Return [x, y] of the center of cell containing provided text 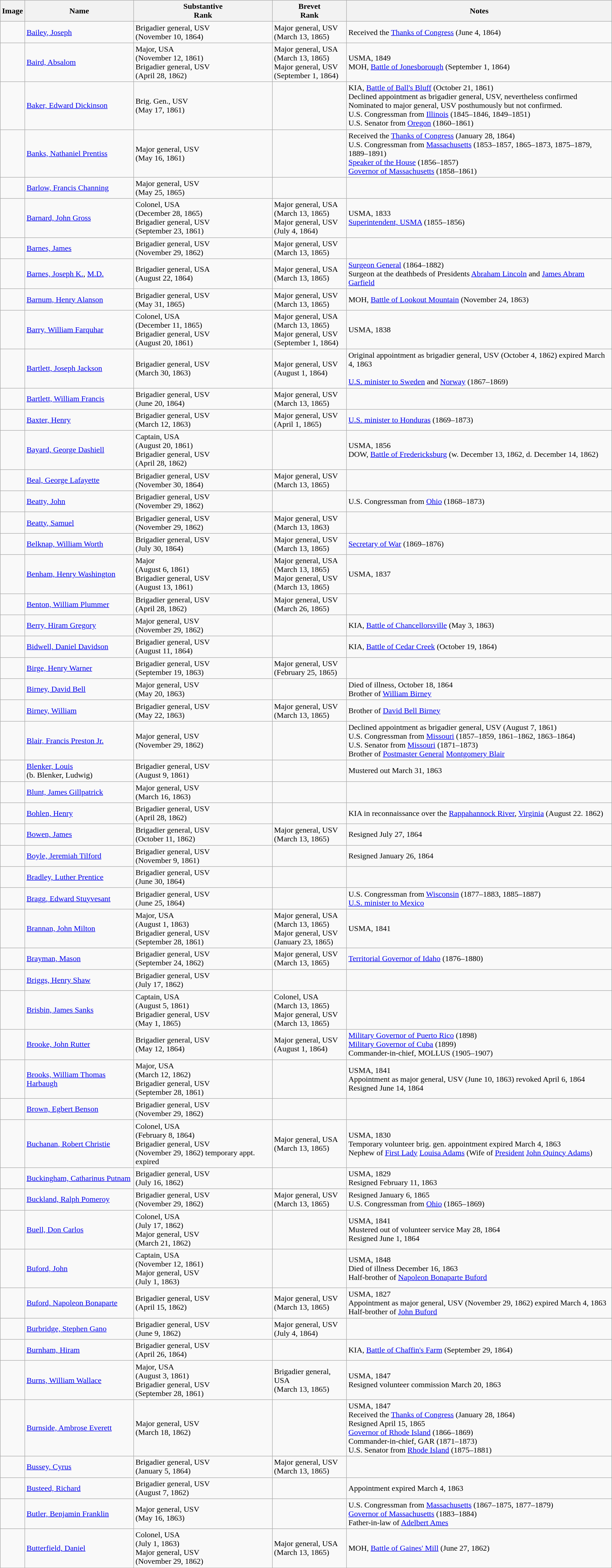
Major general, USV(March 26, 1865) [309, 604]
SubstantiveRank [203, 11]
Notes [479, 11]
Major, USA(August 3, 1861)Brigadier general, USV(September 28, 1861) [203, 1380]
MOH, Battle of Gaines' Mill (June 27, 1862) [479, 1548]
Beatty, John [79, 502]
Brigadier general, USV(May 12, 1864) [203, 1044]
Brooks, William Thomas Harbaugh [79, 1079]
Major general, USV(July 4, 1864) [309, 1329]
Brigadier general, USV(August 11, 1864) [203, 647]
Brigadier general, USV(May 31, 1865) [203, 300]
Birney, William [79, 710]
Brown, Egbert Benson [79, 1109]
Blair, Francis Preston Jr. [79, 740]
Berry, Hiram Gregory [79, 625]
USMA, 1838 [479, 330]
Brigadier general, USV(June 9, 1862) [203, 1329]
Surgeon General (1864–1882)Surgeon at the deathbeds of Presidents Abraham Lincoln and James Abram Garfield [479, 274]
Busteed, Richard [79, 1488]
USMA, 1837 [479, 574]
Died of illness, October 18, 1864Brother of William Birney [479, 689]
Buckland, Ralph Pomeroy [79, 1199]
U.S. minister to Honduras (1869–1873) [479, 420]
Major general, USA(March 13, 1865)Major general, USV(March 13, 1865) [309, 574]
USMA, 1830Temporary volunteer brig. gen. appointment expired March 4, 1863Nephew of First Lady Louisa Adams (Wife of President John Quincy Adams) [479, 1144]
KIA, Battle of Chaffin's Farm (September 29, 1864) [479, 1350]
USMA, 1829Resigned February 11, 1863 [479, 1178]
Bohlen, Henry [79, 814]
Buckingham, Catharinus Putnam [79, 1178]
KIA, Battle of Chancellorsville (May 3, 1863) [479, 625]
Brigadier general, USV(June 20, 1864) [203, 398]
Beatty, Samuel [79, 523]
Brigadier general, USV(August 9, 1861) [203, 770]
Buford, John [79, 1269]
Barnes, James [79, 248]
Barlow, Francis Channing [79, 188]
Brigadier general, USV(November 10, 1864) [203, 32]
USMA, 1848Died of illness December 16, 1863Half-brother of Napoleon Bonaparte Buford [479, 1269]
Brigadier general, USV(September 24, 1862) [203, 959]
Major general, USV(February 25, 1865) [309, 668]
Buford, Napoleon Bonaparte [79, 1303]
Benton, William Plummer [79, 604]
Brigadier general, USV(May 22, 1863) [203, 710]
Colonel, USA(July 17, 1862)Major general, USV(March 21, 1862) [203, 1230]
Territorial Governor of Idaho (1876–1880) [479, 959]
Blenker, Louis(b. Blenker, Ludwig) [79, 770]
Major(August 6, 1861)Brigadier general, USV(August 13, 1861) [203, 574]
Brigadier general, USV(November 9, 1861) [203, 856]
Major general, USV(March 16, 1863) [203, 792]
Brigadier general, USV(March 30, 1863) [203, 368]
Brigadier general, USV(July 17, 1862) [203, 980]
Captain, USA(August 5, 1861)Brigadier general, USV(May 1, 1865) [203, 1010]
Colonel, USA(December 11, 1865)Brigadier general, USV(August 20, 1861) [203, 330]
USMA, 1849MOH, Battle of Jonesborough (September 1, 1864) [479, 62]
Baird, Absalom [79, 62]
USMA, 1841Appointment as major general, USV (June 10, 1863) revoked April 6, 1864Resigned June 14, 1864 [479, 1079]
Brother of David Bell Birney [479, 710]
Barry, William Farquhar [79, 330]
Received the Thanks of Congress (June 4, 1864) [479, 32]
Brigadier general, USV(October 11, 1862) [203, 835]
Major general, USV(March 13, 1863) [309, 523]
Resigned January 26, 1864 [479, 856]
Major, USA(August 1, 1863)Brigadier general, USV(September 28, 1861) [203, 929]
Bidwell, Daniel Davidson [79, 647]
Brigadier general, USV(June 25, 1864) [203, 899]
USMA, 1833Superintendent, USMA (1855–1856) [479, 218]
Resigned January 6, 1865U.S. Congressman from Ohio (1865–1869) [479, 1199]
Butterfield, Daniel [79, 1548]
Major general, USV(May 16, 1861) [203, 153]
Major, USA(March 12, 1862)Brigadier general, USV(September 28, 1861) [203, 1079]
Baker, Edward Dickinson [79, 106]
MOH, Battle of Lookout Mountain (November 24, 1863) [479, 300]
Bayard, George Dashiell [79, 450]
Bartlett, Joseph Jackson [79, 368]
Major general, USV(May 20, 1863) [203, 689]
Briggs, Henry Shaw [79, 980]
Captain, USA(August 20, 1861)Brigadier general, USV(April 28, 1862) [203, 450]
Birge, Henry Warner [79, 668]
U.S. Congressman from Wisconsin (1877–1883, 1885–1887)U.S. minister to Mexico [479, 899]
Colonel, USA(March 13, 1865)Major general, USV(March 13, 1865) [309, 1010]
Brigadier general, USV(April 26, 1864) [203, 1350]
Brigadier general, USV(June 30, 1864) [203, 877]
Bailey, Joseph [79, 32]
Blunt, James Gillpatrick [79, 792]
Benham, Henry Washington [79, 574]
Brig. Gen., USV(May 17, 1861) [203, 106]
Brigadier general, USV(July 30, 1864) [203, 544]
Name [79, 11]
U.S. Congressman from Ohio (1868–1873) [479, 502]
KIA in reconnaissance over the Rappahannock River, Virginia (August 22. 1862) [479, 814]
Bowen, James [79, 835]
Image [12, 11]
Major general, USA(March 13, 1865)Major general, USV(July 4, 1864) [309, 218]
USMA, 1847Resigned volunteer commission March 20, 1863 [479, 1380]
Birney, David Bell [79, 689]
Brigadier general, USV(November 30, 1864) [203, 480]
Appointment expired March 4, 1863 [479, 1488]
Brigadier general, USV(March 12, 1863) [203, 420]
Captain, USA(November 12, 1861)Major general, USV(July 1, 1863) [203, 1269]
Boyle, Jeremiah Tilford [79, 856]
Brigadier general, USV(January 5, 1864) [203, 1467]
Military Governor of Puerto Rico (1898)Military Governor of Cuba (1899)Commander-in-chief, MOLLUS (1905–1907) [479, 1044]
Bradley, Luther Prentice [79, 877]
U.S. Congressman from Massachusetts (1867–1875, 1877–1879)Governor of Massachusetts (1883–1884)Father-in-law of Adelbert Ames [479, 1514]
Barnum, Henry Alanson [79, 300]
Colonel, USA(February 8, 1864)Brigadier general, USV(November 29, 1862) temporary appt. expired [203, 1144]
Barnard, John Gross [79, 218]
Brigadier general, USV(July 16, 1862) [203, 1178]
Buell, Don Carlos [79, 1230]
Brisbin, James Sanks [79, 1010]
USMA, 1856DOW, Battle of Fredericksburg (w. December 13, 1862, d. December 14, 1862) [479, 450]
Bartlett, William Francis [79, 398]
Secretary of War (1869–1876) [479, 544]
Banks, Nathaniel Prentiss [79, 153]
Brigadier general, USV(April 15, 1862) [203, 1303]
Butler, Benjamin Franklin [79, 1514]
Brigadier general, USA(March 13, 1865) [309, 1380]
Brannan, John Milton [79, 929]
Mustered out March 31, 1863 [479, 770]
Burnham, Hiram [79, 1350]
Major general, USA(March 13, 1865)Major general, USV(January 23, 1865) [309, 929]
Brigadier general, USV(September 19, 1863) [203, 668]
Brooke, John Rutter [79, 1044]
Major general, USV(April 1, 1865) [309, 420]
Buchanan, Robert Christie [79, 1144]
Brayman, Mason [79, 959]
BrevetRank [309, 11]
Bussey, Cyrus [79, 1467]
Resigned July 27, 1864 [479, 835]
Burbridge, Stephen Gano [79, 1329]
Baxter, Henry [79, 420]
Colonel, USA(December 28, 1865)Brigadier general, USV(September 23, 1861) [203, 218]
USMA, 1841 [479, 929]
KIA, Battle of Cedar Creek (October 19, 1864) [479, 647]
Major general, USV(May 16, 1863) [203, 1514]
Belknap, William Worth [79, 544]
Burnside, Ambrose Everett [79, 1428]
Burns, William Wallace [79, 1380]
Beal, George Lafayette [79, 480]
Barnes, Joseph K., M.D. [79, 274]
USMA, 1841Mustered out of volunteer service May 28, 1864Resigned June 1, 1864 [479, 1230]
Colonel, USA(July 1, 1863)Major general, USV(November 29, 1862) [203, 1548]
Brigadier general, USV(August 7, 1862) [203, 1488]
Major general, USV(March 18, 1862) [203, 1428]
Bragg, Edward Stuyvesant [79, 899]
Original appointment as brigadier general, USV (October 4, 1862) expired March 4, 1863U.S. minister to Sweden and Norway (1867–1869) [479, 368]
Major general, USV(May 25, 1865) [203, 188]
Brigadier general, USA(August 22, 1864) [203, 274]
USMA, 1827Appointment as major general, USV (November 29, 1862) expired March 4, 1863Half-brother of John Buford [479, 1303]
Major, USA(November 12, 1861)Brigadier general, USV(April 28, 1862) [203, 62]
